Locate the cell with the specified text and output its (x, y) center coordinate. 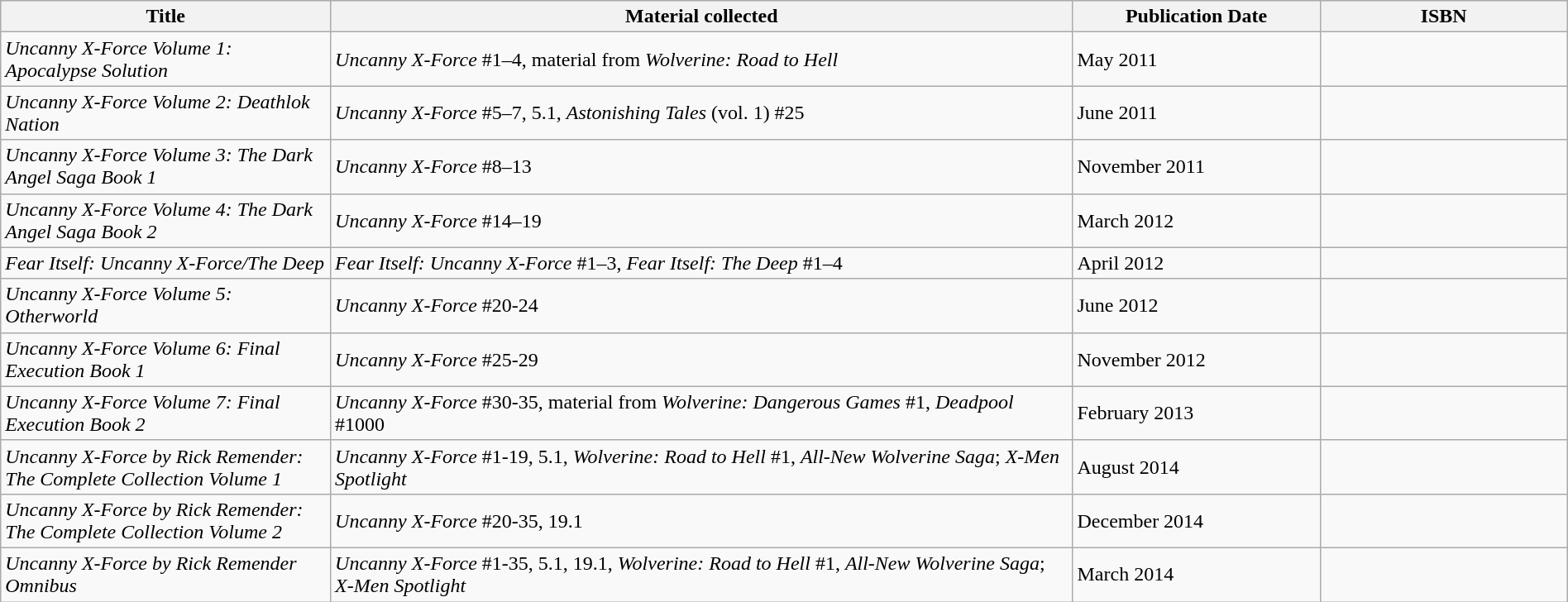
Uncanny X-Force by Rick Remender: The Complete Collection Volume 1 (165, 466)
Title (165, 17)
Uncanny X-Force #5–7, 5.1, Astonishing Tales (vol. 1) #25 (701, 112)
Uncanny X-Force #1-19, 5.1, Wolverine: Road to Hell #1, All-New Wolverine Saga; X-Men Spotlight (701, 466)
Uncanny X-Force #20-35, 19.1 (701, 521)
February 2013 (1196, 413)
Uncanny X-Force by Rick Remender Omnibus (165, 574)
Fear Itself: Uncanny X-Force #1–3, Fear Itself: The Deep #1–4 (701, 263)
Uncanny X-Force Volume 3: The Dark Angel Saga Book 1 (165, 167)
Material collected (701, 17)
Uncanny X-Force #1–4, material from Wolverine: Road to Hell (701, 60)
Publication Date (1196, 17)
December 2014 (1196, 521)
Uncanny X-Force Volume 7: Final Execution Book 2 (165, 413)
March 2012 (1196, 220)
Fear Itself: Uncanny X-Force/The Deep (165, 263)
Uncanny X-Force by Rick Remender: The Complete Collection Volume 2 (165, 521)
November 2012 (1196, 359)
Uncanny X-Force #25-29 (701, 359)
June 2012 (1196, 306)
November 2011 (1196, 167)
Uncanny X-Force Volume 2: Deathlok Nation (165, 112)
Uncanny X-Force Volume 6: Final Execution Book 1 (165, 359)
Uncanny X-Force #8–13 (701, 167)
Uncanny X-Force #1-35, 5.1, 19.1, Wolverine: Road to Hell #1, All-New Wolverine Saga; X-Men Spotlight (701, 574)
Uncanny X-Force Volume 5: Otherworld (165, 306)
Uncanny X-Force Volume 4: The Dark Angel Saga Book 2 (165, 220)
Uncanny X-Force #20-24 (701, 306)
Uncanny X-Force #14–19 (701, 220)
August 2014 (1196, 466)
April 2012 (1196, 263)
ISBN (1444, 17)
March 2014 (1196, 574)
June 2011 (1196, 112)
May 2011 (1196, 60)
Uncanny X-Force Volume 1: Apocalypse Solution (165, 60)
Uncanny X-Force #30-35, material from Wolverine: Dangerous Games #1, Deadpool #1000 (701, 413)
